Extract the [x, y] coordinate from the center of the cell holding the provided text.  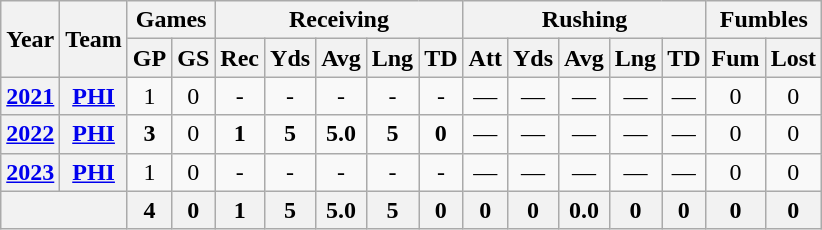
Games [170, 20]
2021 [30, 96]
Fum [736, 58]
2022 [30, 134]
0.0 [584, 210]
Att [485, 58]
Fumbles [764, 20]
Receiving [339, 20]
Year [30, 39]
GP [149, 58]
GS [194, 58]
Lost [793, 58]
3 [149, 134]
Team [94, 39]
4 [149, 210]
Rushing [584, 20]
Rec [240, 58]
2023 [30, 172]
